Return the [X, Y] coordinate for the center point of the cell that contains the specified text.  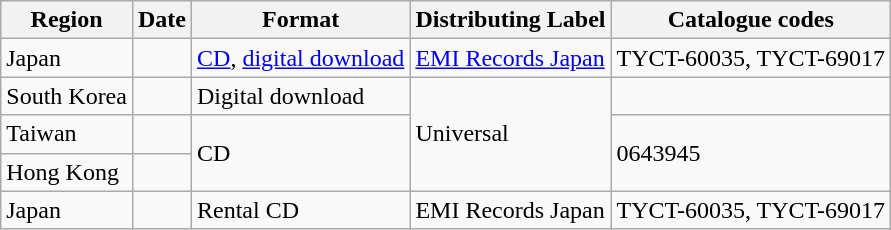
Universal [510, 134]
South Korea [67, 96]
Taiwan [67, 134]
Catalogue codes [751, 20]
Rental CD [301, 210]
0643945 [751, 153]
Format [301, 20]
CD [301, 153]
Hong Kong [67, 172]
Digital download [301, 96]
Region [67, 20]
Date [162, 20]
Distributing Label [510, 20]
CD, digital download [301, 58]
